For the text-containing cell, return its midpoint in (X, Y) coordinate format. 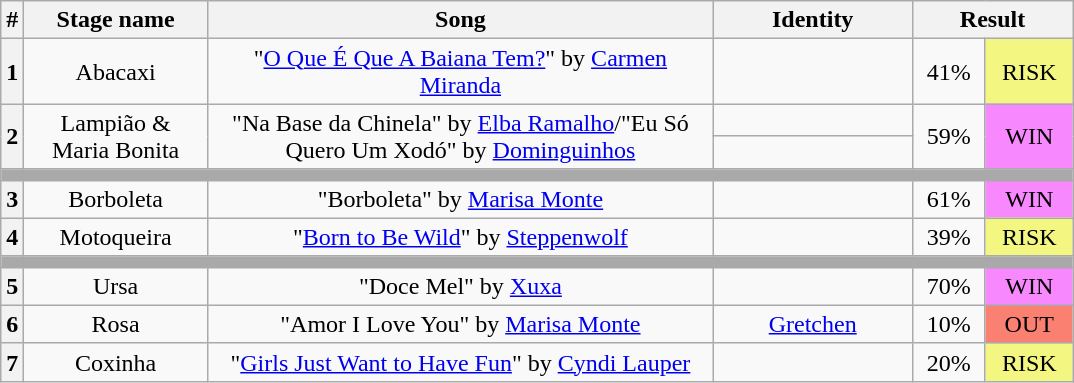
Stage name (116, 20)
59% (948, 136)
6 (12, 324)
5 (12, 286)
Abacaxi (116, 72)
OUT (1029, 324)
Rosa (116, 324)
Song (460, 20)
Motoqueira (116, 237)
3 (12, 199)
# (12, 20)
Coxinha (116, 362)
Result (992, 20)
70% (948, 286)
39% (948, 237)
2 (12, 136)
41% (948, 72)
20% (948, 362)
Borboleta (116, 199)
"Doce Mel" by Xuxa (460, 286)
"Amor I Love You" by Marisa Monte (460, 324)
Lampião & Maria Bonita (116, 136)
61% (948, 199)
"Girls Just Want to Have Fun" by Cyndi Lauper (460, 362)
Gretchen (812, 324)
"Borboleta" by Marisa Monte (460, 199)
Ursa (116, 286)
4 (12, 237)
7 (12, 362)
"Born to Be Wild" by Steppenwolf (460, 237)
Identity (812, 20)
"O Que É Que A Baiana Tem?" by Carmen Miranda (460, 72)
10% (948, 324)
1 (12, 72)
"Na Base da Chinela" by Elba Ramalho/"Eu Só Quero Um Xodó" by Dominguinhos (460, 136)
